Detect which cell encompasses the target text, then output its [x, y] center coordinate. 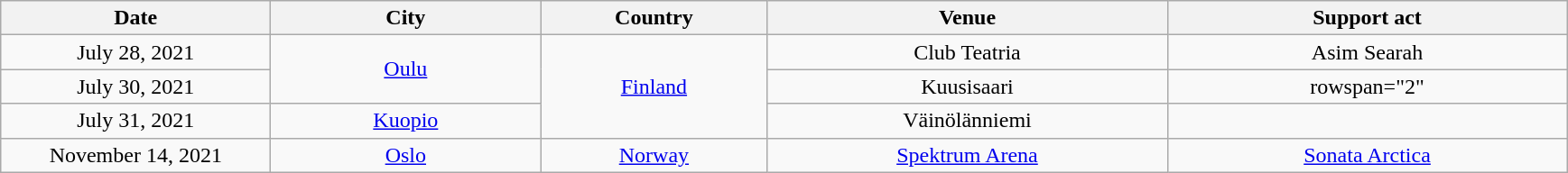
Club Teatria [968, 52]
Oulu [406, 69]
July 30, 2021 [135, 86]
Spektrum Arena [968, 155]
July 31, 2021 [135, 121]
Kuopio [406, 121]
July 28, 2021 [135, 52]
Country [654, 18]
Venue [968, 18]
City [406, 18]
Kuusisaari [968, 86]
Oslo [406, 155]
rowspan="2" [1367, 86]
Väinölänniemi [968, 121]
Norway [654, 155]
November 14, 2021 [135, 155]
Date [135, 18]
Finland [654, 86]
Support act [1367, 18]
Sonata Arctica [1367, 155]
Asim Searah [1367, 52]
